Scan for the cell matching the given text and deliver its [x, y] coordinate at center. 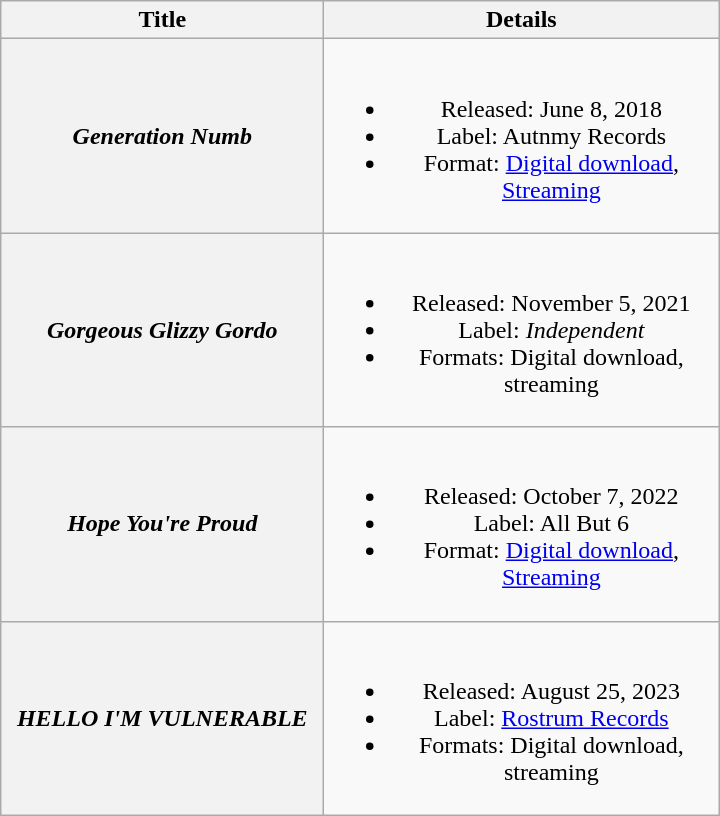
Details [522, 20]
Released: August 25, 2023Label: Rostrum RecordsFormats: Digital download, streaming [522, 718]
Released: November 5, 2021Label: IndependentFormats: Digital download, streaming [522, 330]
Gorgeous Glizzy Gordo [162, 330]
Released: June 8, 2018Label: Autnmy RecordsFormat: Digital download, Streaming [522, 136]
Generation Numb [162, 136]
HELLO I'M VULNERABLE [162, 718]
Hope You're Proud [162, 524]
Title [162, 20]
Released: October 7, 2022Label: All But 6Format: Digital download, Streaming [522, 524]
